Detect which cell encompasses the target text, then output its [x, y] center coordinate. 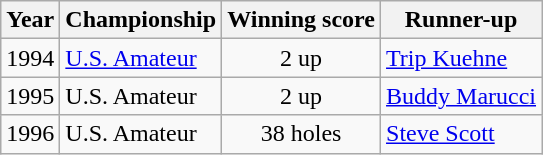
1996 [30, 134]
Buddy Marucci [462, 96]
38 holes [302, 134]
Championship [141, 20]
Runner-up [462, 20]
1994 [30, 58]
Trip Kuehne [462, 58]
Steve Scott [462, 134]
1995 [30, 96]
Winning score [302, 20]
Year [30, 20]
